For the text-containing cell, return its midpoint in [X, Y] coordinate format. 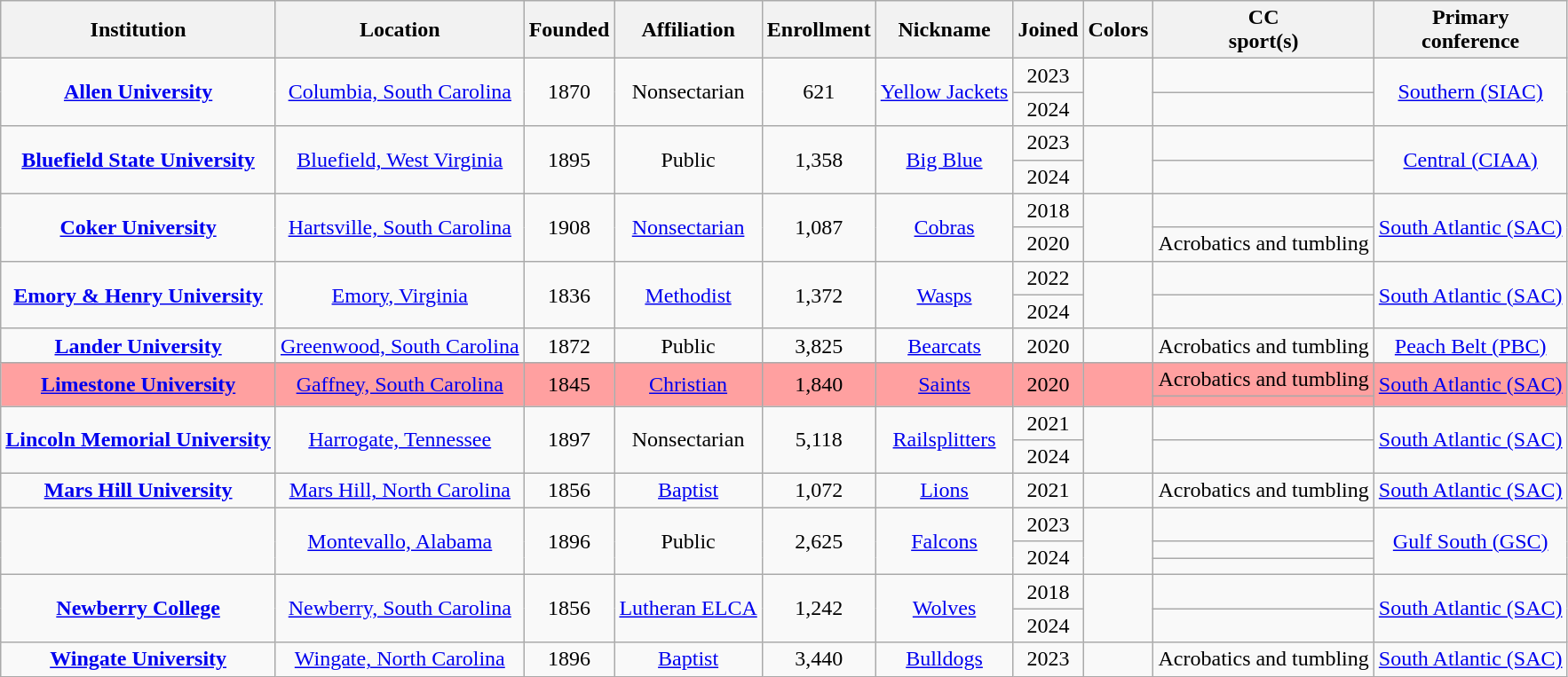
Institution [139, 30]
Railsplitters [945, 440]
Mars Hill, North Carolina [400, 491]
Wingate University [139, 659]
1897 [569, 440]
1,087 [819, 227]
Falcons [945, 541]
Gaffney, South Carolina [400, 383]
5,118 [819, 440]
Southern (SIAC) [1470, 92]
1872 [569, 345]
Christian [688, 383]
Mars Hill University [139, 491]
Columbia, South Carolina [400, 92]
Limestone University [139, 383]
621 [819, 92]
Bluefield State University [139, 160]
Montevallo, Alabama [400, 541]
Newberry, South Carolina [400, 609]
Wolves [945, 609]
Hartsville, South Carolina [400, 227]
Enrollment [819, 30]
Cobras [945, 227]
Allen University [139, 92]
2022 [1048, 278]
Greenwood, South Carolina [400, 345]
1,840 [819, 383]
Nickname [945, 30]
Bluefield, West Virginia [400, 160]
Emory & Henry University [139, 295]
Primaryconference [1470, 30]
Founded [569, 30]
1,072 [819, 491]
Wingate, North Carolina [400, 659]
1870 [569, 92]
1895 [569, 160]
2,625 [819, 541]
Lander University [139, 345]
Saints [945, 383]
Lutheran ELCA [688, 609]
Methodist [688, 295]
1836 [569, 295]
Bearcats [945, 345]
1908 [569, 227]
Coker University [139, 227]
1,242 [819, 609]
Lions [945, 491]
Wasps [945, 295]
Emory, Virginia [400, 295]
3,825 [819, 345]
Joined [1048, 30]
1,358 [819, 160]
Yellow Jackets [945, 92]
Colors [1119, 30]
3,440 [819, 659]
Bulldogs [945, 659]
Peach Belt (PBC) [1470, 345]
Central (CIAA) [1470, 160]
Newberry College [139, 609]
Location [400, 30]
CCsport(s) [1263, 30]
Gulf South (GSC) [1470, 541]
1845 [569, 383]
Lincoln Memorial University [139, 440]
1,372 [819, 295]
Harrogate, Tennessee [400, 440]
Affiliation [688, 30]
Big Blue [945, 160]
